Pinpoint the cell where the given text exists, returning its (X, Y) midpoint coordinate. 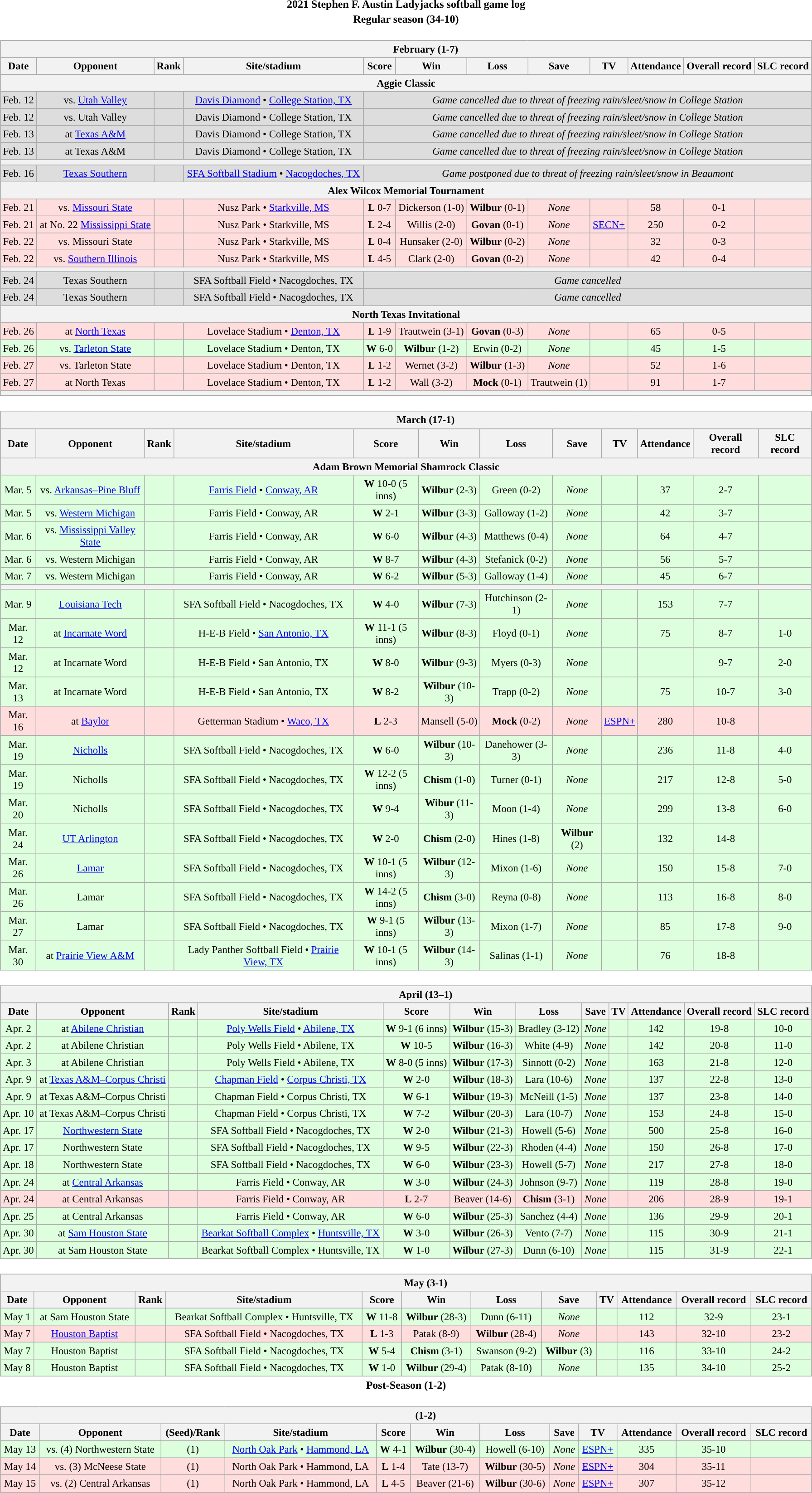
W 9-5 (416, 1148)
W 10-5 (416, 1046)
W 8-2 (386, 692)
163 (656, 1062)
132 (665, 838)
91 (656, 383)
6-0 (785, 809)
335 (647, 1449)
21-8 (720, 1062)
Louisiana Tech (91, 604)
Wilbur (3-3) (449, 513)
Wilbur (21-3) (482, 1131)
30-9 (720, 1233)
0-3 (719, 241)
W 11-8 (382, 1317)
vs. (3) McNeese State (100, 1467)
Clark (2-0) (431, 258)
7-7 (725, 604)
58 (656, 207)
236 (665, 751)
20-1 (783, 1216)
North Texas Invitational (406, 314)
Lady Panther Softball Field • Prairie View, TX (263, 956)
Mar. 27 (18, 926)
vs. Arkansas–Pine Bluff (91, 490)
Wilbur (9-3) (449, 663)
1-6 (719, 365)
85 (665, 926)
W 6-2 (386, 576)
Apr. 25 (19, 1216)
Apr. 18 (19, 1165)
W 6-1 (416, 1097)
L 1-3 (382, 1334)
15-8 (725, 868)
Wilbur (27-3) (482, 1250)
Wilbur (13-3) (449, 926)
Wilbur (7-3) (449, 604)
Dickerson (1-0) (431, 207)
at Baylor (91, 721)
76 (665, 956)
Wall (3-2) (431, 383)
W 8-7 (386, 559)
33-10 (713, 1351)
Sinnott (0-2) (549, 1062)
vs. Mississippi Valley State (91, 536)
17-8 (725, 926)
Mar. 7 (18, 576)
35-12 (713, 1483)
W 7-2 (416, 1114)
12-0 (783, 1062)
Mar. 20 (18, 809)
6-7 (725, 576)
Alex Wilcox Memorial Tournament (406, 190)
Vento (7-7) (549, 1233)
Feb. 16 (19, 173)
113 (665, 897)
Wilbur (14-3) (449, 956)
Mar. 9 (18, 604)
21-1 (783, 1233)
Wilbur (19-3) (482, 1097)
Erwin (0-2) (497, 349)
W 9-1 (6 inns) (416, 1028)
L 2-3 (386, 721)
Wilbur (8-3) (449, 633)
64 (665, 536)
Trapp (0-2) (516, 692)
29-9 (720, 1216)
Galloway (1-2) (516, 513)
26-8 (720, 1148)
Adam Brown Memorial Shamrock Classic (406, 467)
May 8 (17, 1368)
Wernet (3-2) (431, 365)
8-0 (785, 897)
W 14-2 (5 inns) (386, 897)
Govan (0-3) (497, 331)
10-0 (783, 1028)
April (13–1) (406, 994)
32-9 (713, 1317)
W 4-0 (386, 604)
L 2-7 (416, 1199)
Mar. 13 (18, 692)
vs. Southern Illinois (95, 258)
9-0 (785, 926)
Wilbur (16-3) (482, 1046)
Wilbur (1-3) (497, 365)
Wilbur (30-6) (515, 1483)
135 (646, 1368)
24-2 (781, 1351)
Hunsaker (2-0) (431, 241)
500 (656, 1131)
Mar. 30 (18, 956)
Hutchinson (2-1) (516, 604)
at No. 22 Mississippi State (95, 224)
5-7 (725, 559)
Tate (13-7) (445, 1467)
0-2 (719, 224)
vs. (2) Central Arkansas (100, 1483)
299 (665, 809)
5-0 (785, 780)
W 9-4 (386, 809)
McNeill (1-5) (549, 1097)
Mar. 16 (18, 721)
Johnson (9-7) (549, 1182)
2-7 (725, 490)
19-0 (783, 1182)
15-0 (783, 1114)
250 (656, 224)
W 2-1 (386, 513)
L 1-4 (393, 1467)
23-8 (720, 1097)
65 (656, 331)
Wilbur (20-3) (482, 1114)
9-7 (725, 663)
136 (656, 1216)
Danehower (3-3) (516, 751)
Mar. 24 (18, 838)
Govan (0-1) (497, 224)
206 (656, 1199)
28-9 (720, 1199)
Howell (6-10) (515, 1449)
Mansell (5-0) (449, 721)
Moon (1-4) (516, 809)
Aggie Classic (406, 83)
May 13 (20, 1449)
Mixon (1-6) (516, 868)
Wilbur (15-3) (482, 1028)
10-7 (725, 692)
14-8 (725, 838)
Matthews (0-4) (516, 536)
Apr. 3 (19, 1062)
Chism (2-0) (449, 838)
Wilbur (29-4) (436, 1368)
W 9-1 (5 inns) (386, 926)
May 1 (17, 1317)
32 (656, 241)
37 (665, 490)
14-0 (783, 1097)
3-0 (785, 692)
February (1-7) (406, 49)
Wilbur (0-2) (497, 241)
Trautwein (1) (559, 383)
28-8 (720, 1182)
Wilbur (18-3) (482, 1080)
Howell (5-6) (549, 1131)
4-0 (785, 751)
25-2 (781, 1368)
Game postponed due to threat of freezing rain/sleet/snow in Beaumont (587, 173)
3-7 (725, 513)
UT Arlington (91, 838)
March (17-1) (406, 420)
19-8 (720, 1028)
18-8 (725, 956)
Chism (3-0) (449, 897)
vs. (4) Northwestern State (100, 1449)
Galloway (1-4) (516, 576)
27-8 (720, 1165)
W 8-0 (5 inns) (416, 1062)
L 0-4 (379, 241)
W 11-1 (5 inns) (386, 633)
Mock (0-2) (516, 721)
Wilbur (0-1) (497, 207)
Wilbur (2) (577, 838)
Reyna (0-8) (516, 897)
Apr. 10 (19, 1114)
23-2 (781, 1334)
W 4-1 (393, 1449)
Rhoden (4-4) (549, 1148)
Lara (10-7) (549, 1114)
Floyd (0-1) (516, 633)
18-0 (783, 1165)
19-1 (783, 1199)
W 5-4 (382, 1351)
Wilbur (5-3) (449, 576)
Green (0-2) (516, 490)
Beaver (14-6) (482, 1199)
22-1 (783, 1250)
Wibur (11-3) (449, 809)
0-5 (719, 331)
Howell (5-7) (549, 1165)
L 1-9 (379, 331)
35-11 (713, 1467)
Dunn (6-10) (549, 1250)
119 (656, 1182)
Wilbur (22-3) (482, 1148)
W 12-2 (5 inns) (386, 780)
Wilbur (3) (569, 1351)
Wilbur (28-3) (436, 1317)
L 0-7 (379, 207)
0-1 (719, 207)
SFA Softball Stadium • Nacogdoches, TX (274, 173)
Trautwein (3-1) (431, 331)
Patak (8-9) (436, 1334)
16-8 (725, 897)
(1-2) (406, 1415)
20-8 (720, 1046)
May 15 (20, 1483)
Wilbur (24-3) (482, 1182)
Willis (2-0) (431, 224)
116 (646, 1351)
13-0 (783, 1080)
W 8-0 (386, 663)
307 (647, 1483)
Sanchez (4-4) (549, 1216)
2-0 (785, 663)
32-10 (713, 1334)
112 (646, 1317)
8-7 (725, 633)
Wilbur (30-5) (515, 1467)
4-7 (725, 536)
143 (646, 1334)
7-0 (785, 868)
at Prairie View A&M (91, 956)
Mixon (1-7) (516, 926)
13-8 (725, 809)
31-9 (720, 1250)
Turner (0-1) (516, 780)
Govan (0-2) (497, 258)
Wilbur (30-4) (445, 1449)
280 (665, 721)
Wilbur (28-4) (507, 1334)
Wilbur (17-3) (482, 1062)
Wilbur (1-2) (431, 349)
52 (656, 365)
34-10 (713, 1368)
24-8 (720, 1114)
Myers (0-3) (516, 663)
Wilbur (2-3) (449, 490)
Lara (10-6) (549, 1080)
Mock (0-1) (497, 383)
1-7 (719, 383)
56 (665, 559)
304 (647, 1467)
Wilbur (26-3) (482, 1233)
Wilbur (25-3) (482, 1216)
White (4-9) (549, 1046)
Chism (1-0) (449, 780)
W 10-0 (5 inns) (386, 490)
L 2-4 (379, 224)
16-0 (783, 1131)
10-8 (725, 721)
23-1 (781, 1317)
Patak (8-10) (507, 1368)
(Seed)/Rank (193, 1433)
Stefanick (0-2) (516, 559)
Bradley (3-12) (549, 1028)
Getterman Stadium • Waco, TX (263, 721)
12-8 (725, 780)
Beaver (21-6) (445, 1483)
11-8 (725, 751)
May (3-1) (406, 1283)
0-4 (719, 258)
Hines (1-8) (516, 838)
Swanson (9-2) (507, 1351)
1-0 (785, 633)
17-0 (783, 1148)
Wilbur (12-3) (449, 868)
35-10 (713, 1449)
25-8 (720, 1131)
Dunn (6-11) (507, 1317)
SECN+ (609, 224)
11-0 (783, 1046)
Salinas (1-1) (516, 956)
May 14 (20, 1467)
Wilbur (23-3) (482, 1165)
1-5 (719, 349)
22-8 (720, 1080)
